Extract the (X, Y) coordinate from the center of the cell holding the provided text.  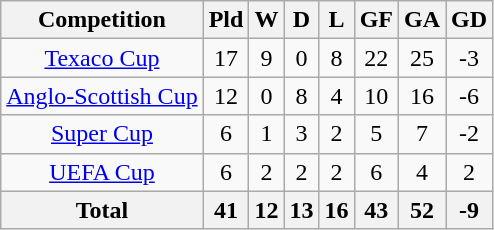
-3 (470, 58)
17 (226, 58)
Competition (102, 20)
Anglo-Scottish Cup (102, 96)
UEFA Cup (102, 172)
3 (302, 134)
-9 (470, 210)
52 (422, 210)
-2 (470, 134)
Total (102, 210)
-6 (470, 96)
Super Cup (102, 134)
GA (422, 20)
25 (422, 58)
10 (376, 96)
GF (376, 20)
43 (376, 210)
Texaco Cup (102, 58)
7 (422, 134)
D (302, 20)
L (336, 20)
1 (266, 134)
5 (376, 134)
W (266, 20)
22 (376, 58)
41 (226, 210)
Pld (226, 20)
GD (470, 20)
9 (266, 58)
13 (302, 210)
